Return [X, Y] of the center of cell containing provided text 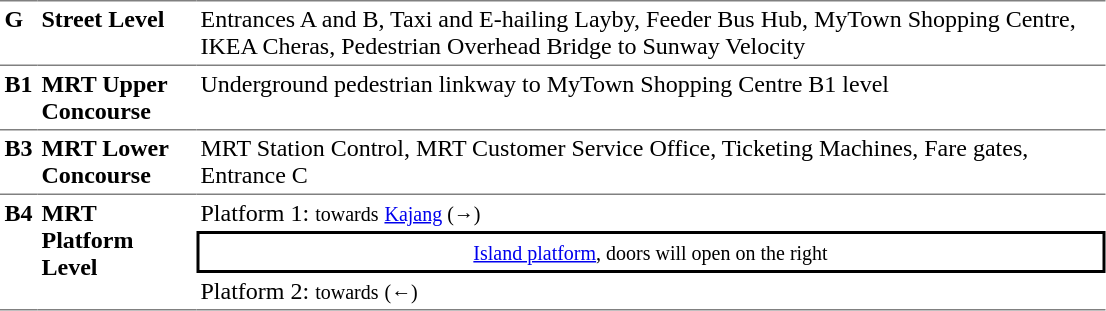
MRT Upper Concourse [116, 98]
B4 [18, 253]
G [18, 33]
Platform 1: towards Kajang (→) [650, 213]
MRT Lower Concourse [116, 162]
MRT Station Control, MRT Customer Service Office, Ticketing Machines, Fare gates, Entrance C [650, 162]
Entrances A and B, Taxi and E-hailing Layby, Feeder Bus Hub, MyTown Shopping Centre, IKEA Cheras, Pedestrian Overhead Bridge to Sunway Velocity [650, 33]
MRT Platform Level [116, 253]
B1 [18, 98]
B3 [18, 162]
Island platform, doors will open on the right [650, 252]
Platform 2: towards (←) [650, 292]
Street Level [116, 33]
Underground pedestrian linkway to MyTown Shopping Centre B1 level [650, 98]
